Pinpoint the cell where the given text exists, returning its (X, Y) midpoint coordinate. 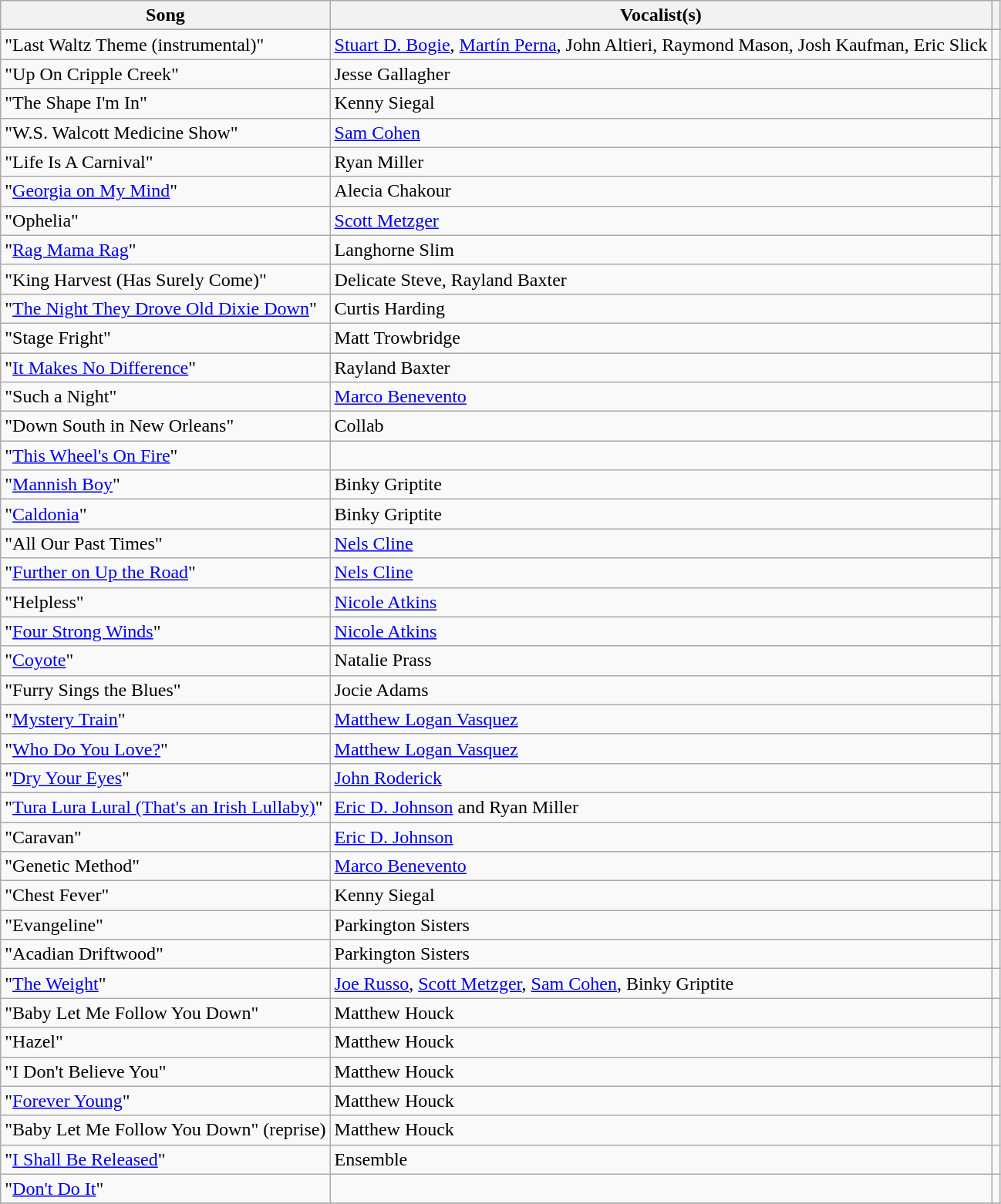
Joe Russo, Scott Metzger, Sam Cohen, Binky Griptite (661, 984)
"Who Do You Love?" (165, 748)
Delicate Steve, Rayland Baxter (661, 279)
Collab (661, 426)
Eric D. Johnson (661, 836)
"The Weight" (165, 984)
Vocalist(s) (661, 15)
"I Shall Be Released" (165, 1159)
Song (165, 15)
"Life Is A Carnival" (165, 162)
"The Night They Drove Old Dixie Down" (165, 308)
"King Harvest (Has Surely Come)" (165, 279)
"Tura Lura Lural (That's an Irish Lullaby)" (165, 807)
Scott Metzger (661, 220)
"Up On Cripple Creek" (165, 74)
Alecia Chakour (661, 191)
Rayland Baxter (661, 368)
Curtis Harding (661, 308)
"Furry Sings the Blues" (165, 690)
"Mystery Train" (165, 719)
Stuart D. Bogie, Martín Perna, John Altieri, Raymond Mason, Josh Kaufman, Eric Slick (661, 45)
"Genetic Method" (165, 866)
"Down South in New Orleans" (165, 426)
"I Don't Believe You" (165, 1071)
"Caldonia" (165, 514)
Ensemble (661, 1159)
"Hazel" (165, 1042)
"It Makes No Difference" (165, 368)
"Chest Fever" (165, 896)
"Further on Up the Road" (165, 573)
"Mannish Boy" (165, 485)
"Such a Night" (165, 397)
Langhorne Slim (661, 250)
"Evangeline" (165, 925)
"All Our Past Times" (165, 543)
"Coyote" (165, 661)
"Four Strong Winds" (165, 631)
"Acadian Driftwood" (165, 954)
"Last Waltz Theme (instrumental)" (165, 45)
"Don't Do It" (165, 1189)
"Forever Young" (165, 1101)
"Helpless" (165, 602)
"Caravan" (165, 836)
Sam Cohen (661, 133)
Ryan Miller (661, 162)
"This Wheel's On Fire" (165, 456)
"Stage Fright" (165, 338)
"Baby Let Me Follow You Down" (165, 1013)
"Georgia on My Mind" (165, 191)
Matt Trowbridge (661, 338)
"Dry Your Eyes" (165, 778)
"Rag Mama Rag" (165, 250)
Jocie Adams (661, 690)
Eric D. Johnson and Ryan Miller (661, 807)
"The Shape I'm In" (165, 103)
Natalie Prass (661, 661)
"Ophelia" (165, 220)
Jesse Gallagher (661, 74)
"Baby Let Me Follow You Down" (reprise) (165, 1130)
John Roderick (661, 778)
"W.S. Walcott Medicine Show" (165, 133)
